For the text-containing cell, return its midpoint in (x, y) coordinate format. 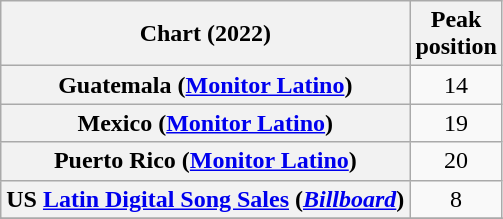
Chart (2022) (206, 34)
19 (456, 123)
US Latin Digital Song Sales (Billboard) (206, 199)
Peakposition (456, 34)
14 (456, 85)
Puerto Rico (Monitor Latino) (206, 161)
8 (456, 199)
Guatemala (Monitor Latino) (206, 85)
Mexico (Monitor Latino) (206, 123)
20 (456, 161)
